Pinpoint the cell where the given text exists, returning its [X, Y] midpoint coordinate. 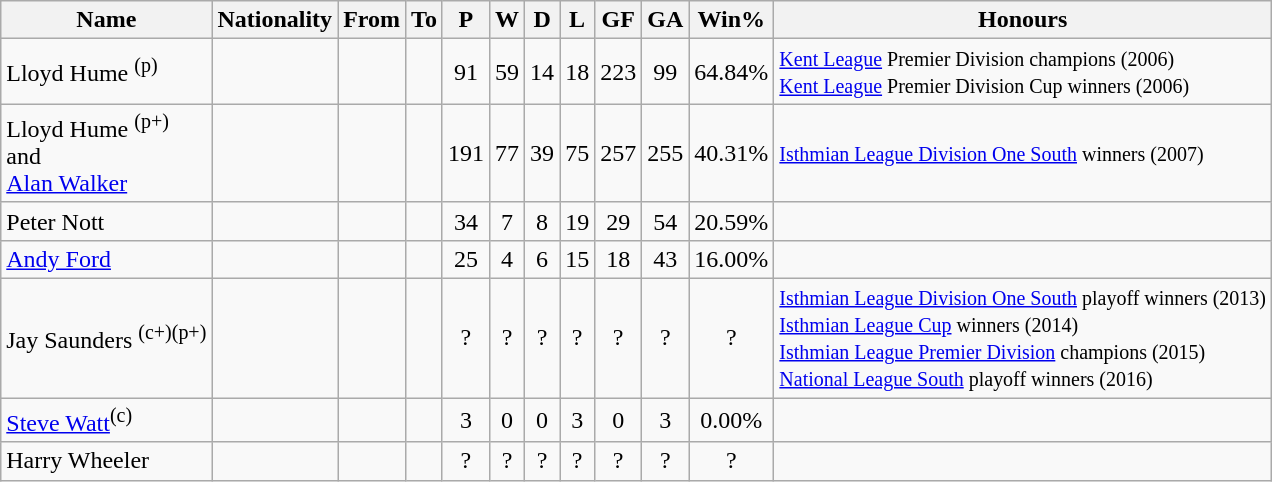
99 [666, 72]
P [466, 20]
14 [542, 72]
Steve Watt(c) [106, 420]
8 [542, 221]
34 [466, 221]
W [506, 20]
255 [666, 154]
7 [506, 221]
Kent League Premier Division champions (2006)Kent League Premier Division Cup winners (2006) [1023, 72]
43 [666, 259]
Harry Wheeler [106, 461]
Peter Nott [106, 221]
77 [506, 154]
Jay Saunders (c+)(p+) [106, 338]
Andy Ford [106, 259]
4 [506, 259]
40.31% [732, 154]
257 [618, 154]
Name [106, 20]
75 [578, 154]
Nationality [275, 20]
16.00% [732, 259]
64.84% [732, 72]
To [424, 20]
L [578, 20]
54 [666, 221]
20.59% [732, 221]
Honours [1023, 20]
91 [466, 72]
From [372, 20]
19 [578, 221]
Win% [732, 20]
223 [618, 72]
39 [542, 154]
Lloyd Hume (p+)andAlan Walker [106, 154]
GF [618, 20]
25 [466, 259]
GA [666, 20]
29 [618, 221]
15 [578, 259]
0.00% [732, 420]
Isthmian League Division One South winners (2007) [1023, 154]
6 [542, 259]
59 [506, 72]
Lloyd Hume (p) [106, 72]
191 [466, 154]
D [542, 20]
